Determine the (X, Y) coordinate at the center of the cell enclosing the given text.  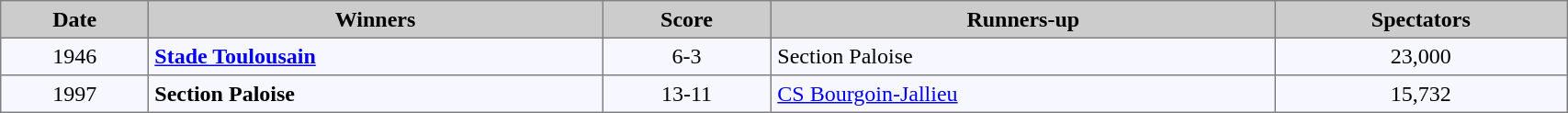
15,732 (1421, 94)
Stade Toulousain (376, 56)
Runners-up (1023, 19)
6-3 (687, 56)
Date (75, 19)
23,000 (1421, 56)
Score (687, 19)
1997 (75, 94)
1946 (75, 56)
CS Bourgoin-Jallieu (1023, 94)
Winners (376, 19)
Spectators (1421, 19)
13-11 (687, 94)
